Locate the cell with the specified text and output its [X, Y] center coordinate. 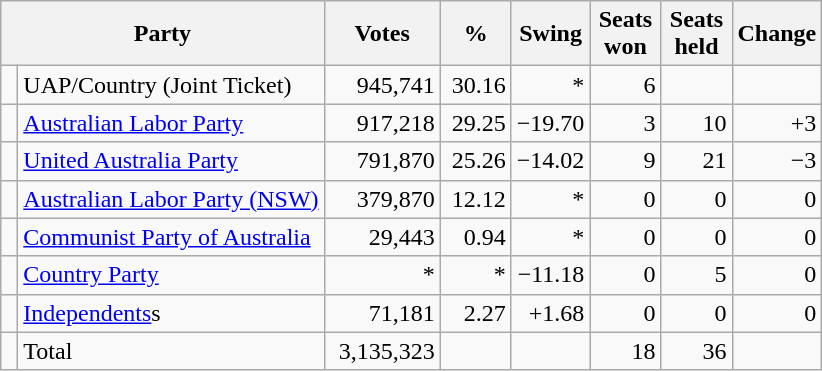
379,870 [382, 199]
Change [777, 34]
Seats won [626, 34]
945,741 [382, 85]
5 [696, 275]
% [476, 34]
30.16 [476, 85]
+3 [777, 123]
6 [626, 85]
Independentss [171, 313]
3 [626, 123]
Swing [550, 34]
Country Party [171, 275]
18 [626, 351]
United Australia Party [171, 161]
791,870 [382, 161]
25.26 [476, 161]
29,443 [382, 237]
Party [162, 34]
0.94 [476, 237]
29.25 [476, 123]
9 [626, 161]
917,218 [382, 123]
−14.02 [550, 161]
2.27 [476, 313]
−11.18 [550, 275]
21 [696, 161]
Seats held [696, 34]
12.12 [476, 199]
Australian Labor Party (NSW) [171, 199]
10 [696, 123]
Votes [382, 34]
36 [696, 351]
−19.70 [550, 123]
Total [171, 351]
71,181 [382, 313]
+1.68 [550, 313]
3,135,323 [382, 351]
−3 [777, 161]
UAP/Country (Joint Ticket) [171, 85]
Communist Party of Australia [171, 237]
Australian Labor Party [171, 123]
